From the cell containing the given text, extract its center point as [X, Y] coordinate. 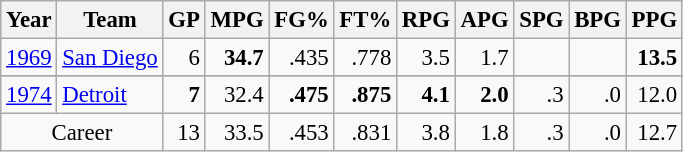
Career [82, 133]
.875 [366, 95]
Year [29, 20]
APG [484, 20]
.778 [366, 58]
7 [184, 95]
32.4 [237, 95]
SPG [542, 20]
RPG [426, 20]
BPG [598, 20]
2.0 [484, 95]
Team [110, 20]
.435 [302, 58]
12.7 [654, 133]
MPG [237, 20]
.475 [302, 95]
12.0 [654, 95]
1969 [29, 58]
FT% [366, 20]
1.7 [484, 58]
6 [184, 58]
33.5 [237, 133]
PPG [654, 20]
Detroit [110, 95]
4.1 [426, 95]
13 [184, 133]
3.8 [426, 133]
1.8 [484, 133]
34.7 [237, 58]
San Diego [110, 58]
.831 [366, 133]
13.5 [654, 58]
1974 [29, 95]
FG% [302, 20]
GP [184, 20]
.453 [302, 133]
3.5 [426, 58]
